Scan for the cell matching the given text and deliver its [X, Y] coordinate at center. 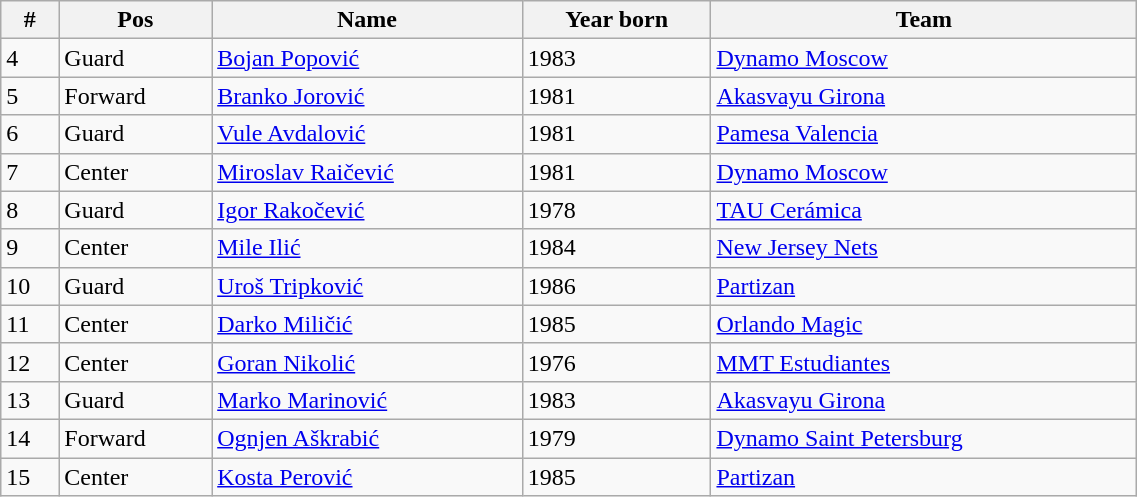
14 [30, 438]
# [30, 20]
4 [30, 58]
13 [30, 400]
11 [30, 324]
1984 [616, 248]
Ognjen Aškrabić [368, 438]
10 [30, 286]
15 [30, 477]
Dynamo Saint Petersburg [924, 438]
Team [924, 20]
Mile Ilić [368, 248]
12 [30, 362]
Kosta Perović [368, 477]
TAU Cerámica [924, 210]
Darko Miličić [368, 324]
1986 [616, 286]
Bojan Popović [368, 58]
Pamesa Valencia [924, 134]
5 [30, 96]
8 [30, 210]
6 [30, 134]
Marko Marinović [368, 400]
New Jersey Nets [924, 248]
Uroš Tripković [368, 286]
7 [30, 172]
Goran Nikolić [368, 362]
Vule Avdalović [368, 134]
Orlando Magic [924, 324]
Miroslav Raičević [368, 172]
MMT Estudiantes [924, 362]
Name [368, 20]
Year born [616, 20]
9 [30, 248]
1979 [616, 438]
Pos [136, 20]
Igor Rakočević [368, 210]
1976 [616, 362]
1978 [616, 210]
Branko Jorović [368, 96]
